Return the [x, y] coordinate for the center point of the cell that contains the specified text.  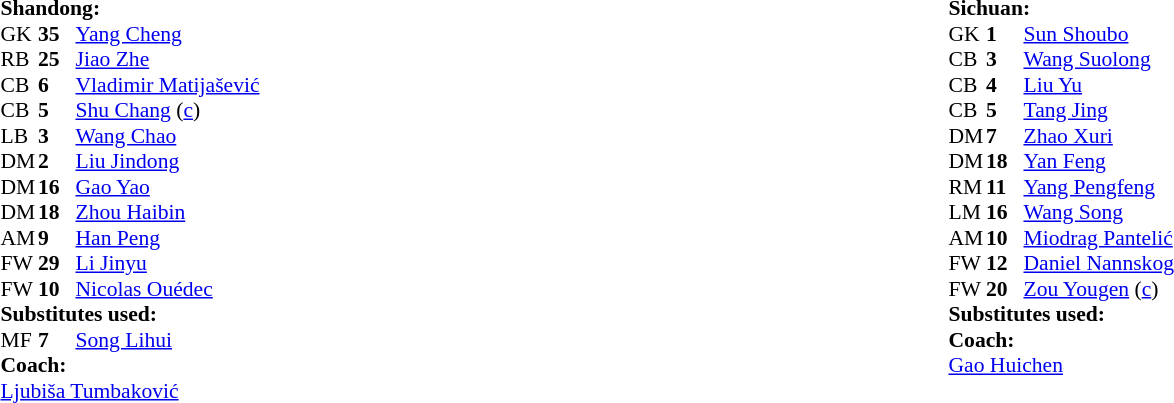
Liu Yu [1099, 85]
Yang Cheng [168, 34]
9 [57, 238]
29 [57, 263]
Yang Pengfeng [1099, 187]
4 [1005, 85]
Miodrag Pantelić [1099, 238]
2 [57, 161]
Han Peng [168, 238]
Zou Yougen (c) [1099, 289]
Yan Feng [1099, 161]
Sun Shoubo [1099, 34]
Zhao Xuri [1099, 136]
35 [57, 34]
20 [1005, 289]
Gao Huichen [1060, 365]
6 [57, 85]
RM [967, 187]
Zhou Haibin [168, 213]
Nicolas Ouédec [168, 289]
LB [19, 136]
Tang Jing [1099, 111]
Li Jinyu [168, 263]
Vladimir Matijašević [168, 85]
LM [967, 213]
11 [1005, 187]
1 [1005, 34]
Song Lihui [168, 340]
Shu Chang (c) [168, 111]
25 [57, 59]
Wang Chao [168, 136]
Daniel Nannskog [1099, 263]
Wang Song [1099, 213]
RB [19, 59]
Gao Yao [168, 187]
Wang Suolong [1099, 59]
Liu Jindong [168, 161]
12 [1005, 263]
Jiao Zhe [168, 59]
MF [19, 340]
